Capture the cell that displays the provided text and extract its [x, y] central coordinate. 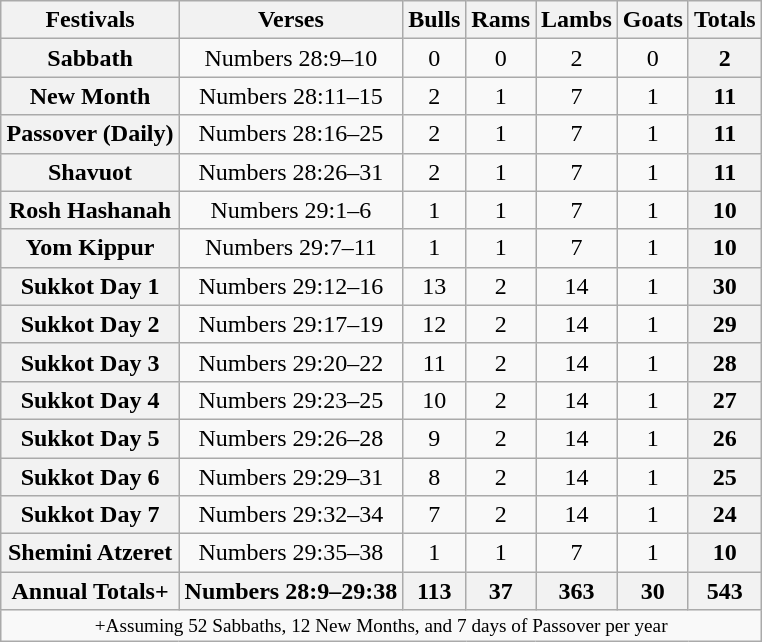
Numbers 29:12–16 [291, 286]
26 [724, 438]
25 [724, 477]
Verses [291, 20]
543 [724, 591]
113 [434, 591]
37 [501, 591]
Numbers 28:9–29:38 [291, 591]
24 [724, 515]
Shavuot [90, 172]
Sukkot Day 4 [90, 400]
28 [724, 362]
Numbers 29:1–6 [291, 210]
Numbers 29:35–38 [291, 553]
12 [434, 324]
Lambs [577, 20]
Numbers 28:16–25 [291, 134]
Sukkot Day 5 [90, 438]
Annual Totals+ [90, 591]
Numbers 28:9–10 [291, 58]
363 [577, 591]
Sukkot Day 2 [90, 324]
Sukkot Day 3 [90, 362]
Shemini Atzeret [90, 553]
Sukkot Day 6 [90, 477]
Rams [501, 20]
Numbers 29:32–34 [291, 515]
29 [724, 324]
9 [434, 438]
Numbers 29:29–31 [291, 477]
Totals [724, 20]
Numbers 29:23–25 [291, 400]
Numbers 29:17–19 [291, 324]
27 [724, 400]
Passover (Daily) [90, 134]
Festivals [90, 20]
Sukkot Day 1 [90, 286]
Sabbath [90, 58]
Goats [652, 20]
Numbers 29:7–11 [291, 248]
8 [434, 477]
Rosh Hashanah [90, 210]
13 [434, 286]
Numbers 28:26–31 [291, 172]
New Month [90, 96]
Numbers 29:20–22 [291, 362]
Numbers 28:11–15 [291, 96]
Sukkot Day 7 [90, 515]
Yom Kippur [90, 248]
Numbers 29:26–28 [291, 438]
Bulls [434, 20]
+Assuming 52 Sabbaths, 12 New Months, and 7 days of Passover per year [381, 626]
